Capture the cell that displays the provided text and extract its (X, Y) central coordinate. 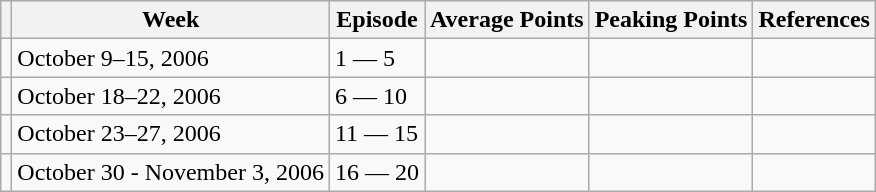
1 — 5 (376, 58)
6 — 10 (376, 96)
October 23–27, 2006 (171, 134)
October 9–15, 2006 (171, 58)
11 — 15 (376, 134)
October 30 - November 3, 2006 (171, 172)
16 — 20 (376, 172)
Week (171, 20)
References (814, 20)
Average Points (508, 20)
Episode (376, 20)
October 18–22, 2006 (171, 96)
Peaking Points (671, 20)
